Determine the [x, y] coordinate at the center of the cell enclosing the given text.  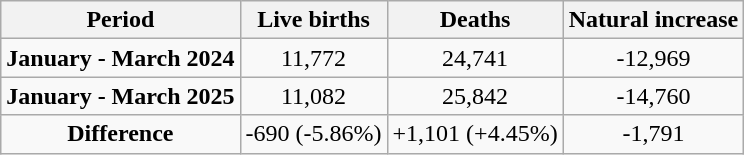
Live births [314, 20]
Difference [120, 134]
+1,101 (+4.45%) [475, 134]
Natural increase [654, 20]
24,741 [475, 58]
January - March 2024 [120, 58]
Deaths [475, 20]
11,772 [314, 58]
-14,760 [654, 96]
January - March 2025 [120, 96]
Period [120, 20]
-690 (-5.86%) [314, 134]
11,082 [314, 96]
-12,969 [654, 58]
-1,791 [654, 134]
25,842 [475, 96]
